Return [x, y] of the center of cell containing provided text 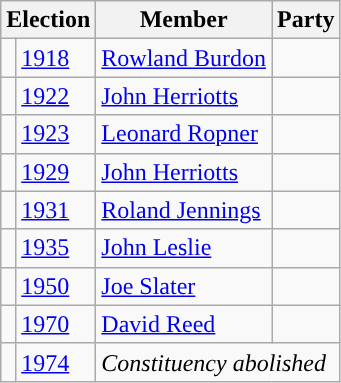
1931 [56, 210]
1974 [56, 362]
1918 [56, 58]
Member [184, 20]
Joe Slater [184, 286]
David Reed [184, 324]
1929 [56, 172]
John Leslie [184, 248]
1970 [56, 324]
1922 [56, 96]
1935 [56, 248]
Rowland Burdon [184, 58]
Roland Jennings [184, 210]
Election [48, 20]
Leonard Ropner [184, 134]
1923 [56, 134]
1950 [56, 286]
Constituency abolished [218, 362]
Party [306, 20]
